Search for the cell housing the specified text and yield its [x, y] center coordinate. 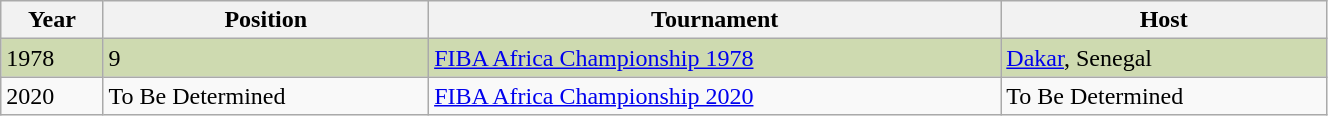
9 [266, 58]
FIBA Africa Championship 2020 [715, 96]
1978 [52, 58]
Year [52, 20]
Tournament [715, 20]
Position [266, 20]
Host [1164, 20]
Dakar, Senegal [1164, 58]
2020 [52, 96]
FIBA Africa Championship 1978 [715, 58]
